Output the (X, Y) coordinate of the center of the cell containing the given text.  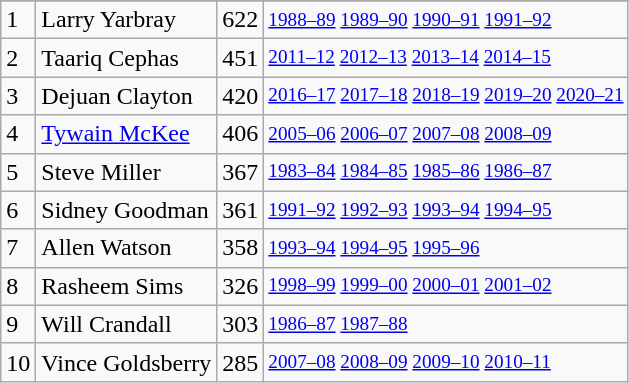
1983–84 1984–85 1985–86 1986–87 (446, 172)
Steve Miller (126, 172)
5 (18, 172)
7 (18, 248)
Tywain McKee (126, 134)
9 (18, 324)
406 (240, 134)
2011–12 2012–13 2013–14 2014–15 (446, 58)
Larry Yarbray (126, 20)
Allen Watson (126, 248)
10 (18, 362)
1 (18, 20)
1988–89 1989–90 1990–91 1991–92 (446, 20)
6 (18, 210)
Taariq Cephas (126, 58)
Vince Goldsberry (126, 362)
2016–17 2017–18 2018–19 2019–20 2020–21 (446, 96)
2005–06 2006–07 2007–08 2008–09 (446, 134)
420 (240, 96)
358 (240, 248)
326 (240, 286)
285 (240, 362)
1993–94 1994–95 1995–96 (446, 248)
303 (240, 324)
2 (18, 58)
8 (18, 286)
1998–99 1999–00 2000–01 2001–02 (446, 286)
622 (240, 20)
3 (18, 96)
Will Crandall (126, 324)
Rasheem Sims (126, 286)
Dejuan Clayton (126, 96)
361 (240, 210)
Sidney Goodman (126, 210)
1991–92 1992–93 1993–94 1994–95 (446, 210)
367 (240, 172)
1986–87 1987–88 (446, 324)
451 (240, 58)
2007–08 2008–09 2009–10 2010–11 (446, 362)
4 (18, 134)
